Scan for the cell matching the given text and deliver its (X, Y) coordinate at center. 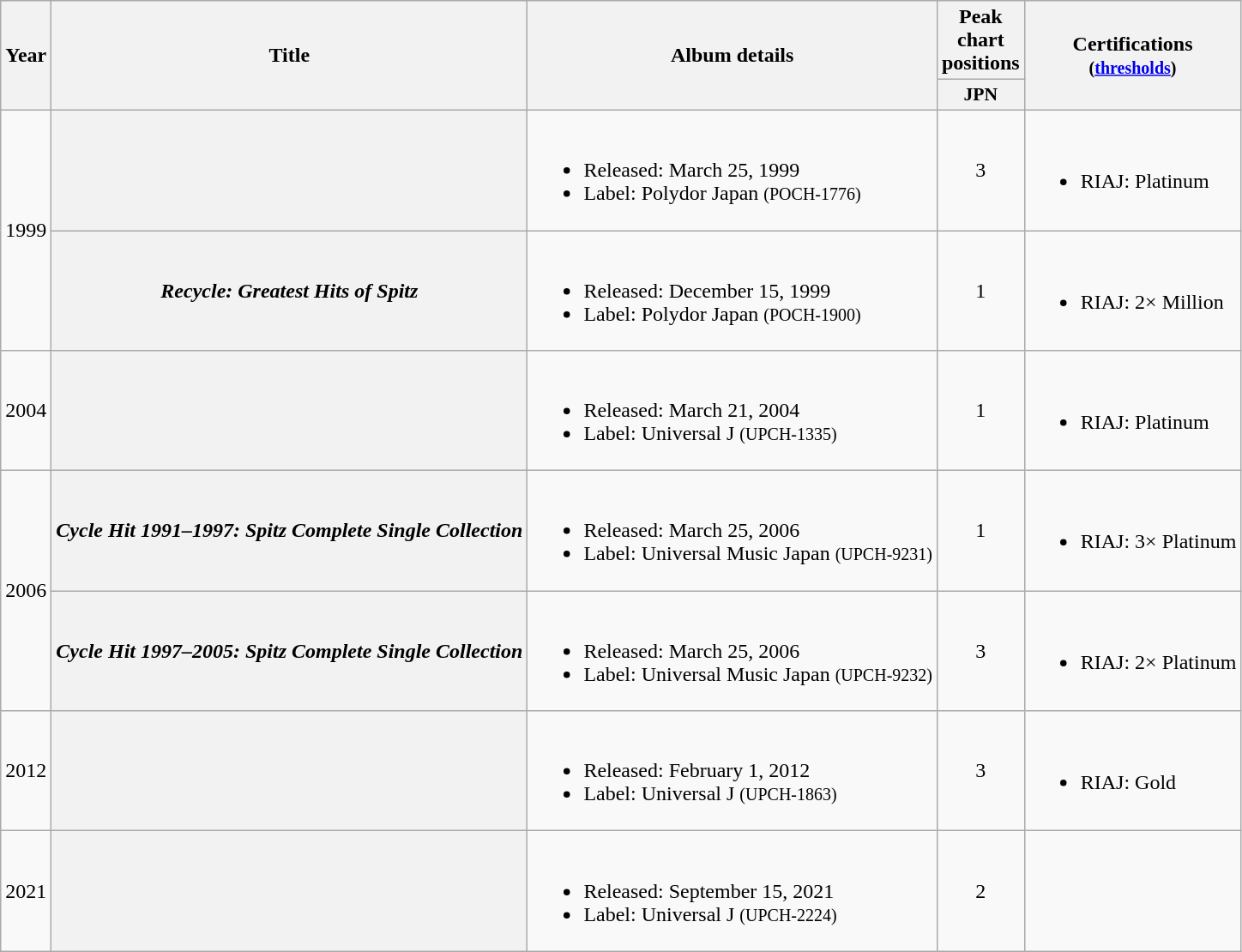
2012 (26, 771)
Released: December 15, 1999Label: Polydor Japan (POCH-1900) (733, 290)
Certifications(thresholds) (1132, 56)
Recycle: Greatest Hits of Spitz (290, 290)
RIAJ: 2× Platinum (1132, 651)
Peak chart positions (980, 40)
1999 (26, 230)
RIAJ: Gold (1132, 771)
Released: September 15, 2021Label: Universal J (UPCH-2224) (733, 891)
Released: March 25, 2006Label: Universal Music Japan (UPCH-9231) (733, 531)
Cycle Hit 1991–1997: Spitz Complete Single Collection (290, 531)
2021 (26, 891)
RIAJ: 3× Platinum (1132, 531)
Released: February 1, 2012Label: Universal J (UPCH-1863) (733, 771)
Year (26, 56)
Cycle Hit 1997–2005: Spitz Complete Single Collection (290, 651)
Released: March 21, 2004Label: Universal J (UPCH-1335) (733, 411)
2 (980, 891)
Released: March 25, 2006Label: Universal Music Japan (UPCH-9232) (733, 651)
Title (290, 56)
JPN (980, 95)
2006 (26, 591)
Album details (733, 56)
2004 (26, 411)
RIAJ: 2× Million (1132, 290)
Released: March 25, 1999Label: Polydor Japan (POCH-1776) (733, 170)
